Return (x, y) of the center of cell containing provided text 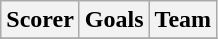
Goals (114, 20)
Scorer (40, 20)
Team (183, 20)
